For the text-containing cell, return its midpoint in (X, Y) coordinate format. 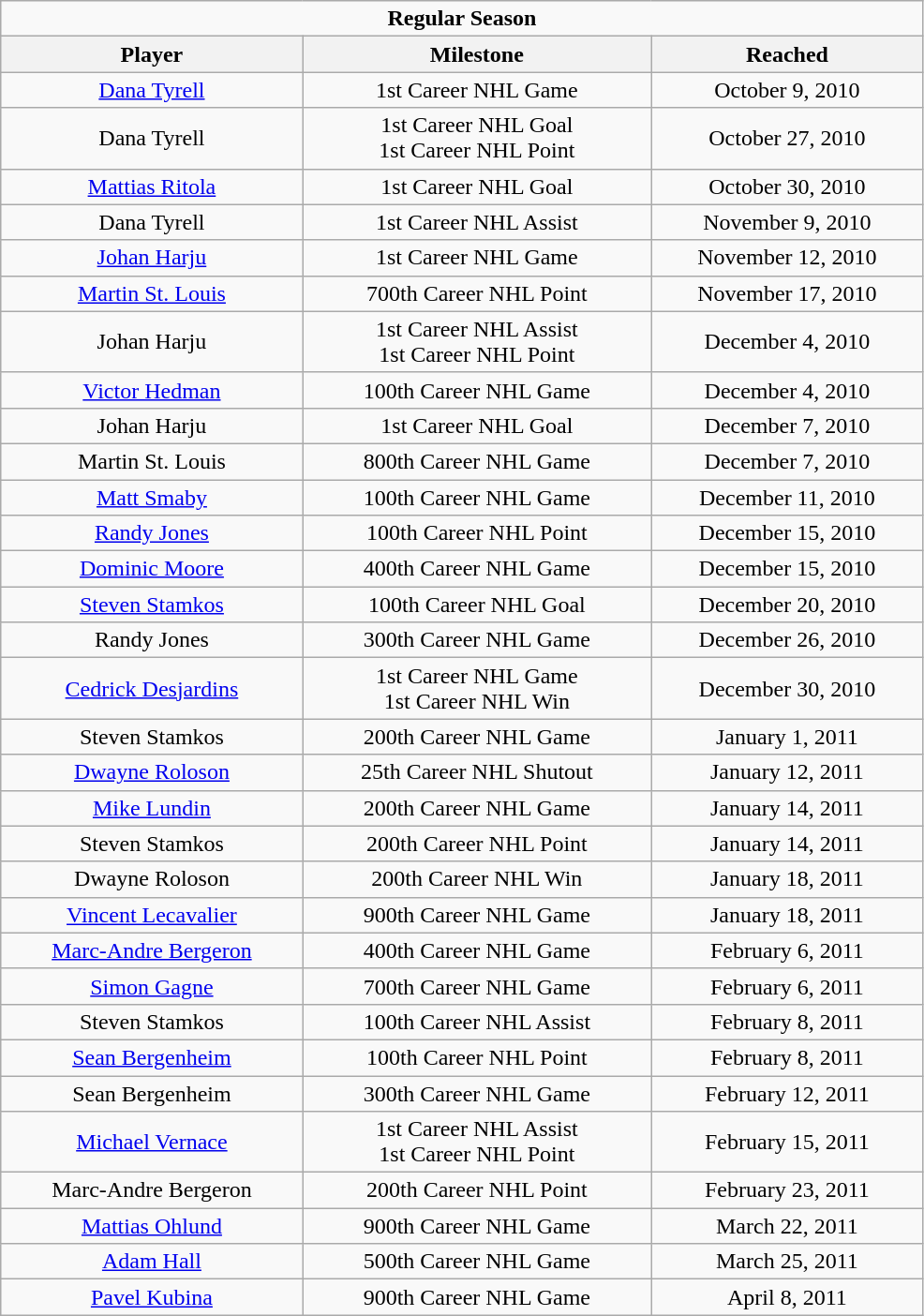
800th Career NHL Game (477, 461)
100th Career NHL Assist (477, 1022)
700th Career NHL Point (477, 293)
January 12, 2011 (787, 772)
Mattias Ritola (152, 187)
March 25, 2011 (787, 1262)
December 30, 2010 (787, 688)
Vincent Lecavalier (152, 915)
1st Career NHL Game1st Career NHL Win (477, 688)
Simon Gagne (152, 986)
November 17, 2010 (787, 293)
November 9, 2010 (787, 222)
1st Career NHL Goal1st Career NHL Point (477, 139)
Reached (787, 54)
Michael Vernace (152, 1142)
October 9, 2010 (787, 90)
Cedrick Desjardins (152, 688)
1st Career NHL Assist (477, 222)
Milestone (477, 54)
200th Career NHL Win (477, 879)
700th Career NHL Game (477, 986)
December 11, 2010 (787, 498)
October 30, 2010 (787, 187)
Player (152, 54)
Regular Season (462, 19)
February 15, 2011 (787, 1142)
March 22, 2011 (787, 1226)
January 1, 2011 (787, 737)
November 12, 2010 (787, 258)
December 26, 2010 (787, 640)
Mattias Ohlund (152, 1226)
Adam Hall (152, 1262)
February 23, 2011 (787, 1190)
February 12, 2011 (787, 1094)
Victor Hedman (152, 390)
500th Career NHL Game (477, 1262)
Mike Lundin (152, 808)
100th Career NHL Goal (477, 605)
Dominic Moore (152, 569)
December 20, 2010 (787, 605)
April 8, 2011 (787, 1297)
October 27, 2010 (787, 139)
25th Career NHL Shutout (477, 772)
Matt Smaby (152, 498)
Pavel Kubina (152, 1297)
